Find where the given text appears and provide that cell's center as (x, y) coordinate. 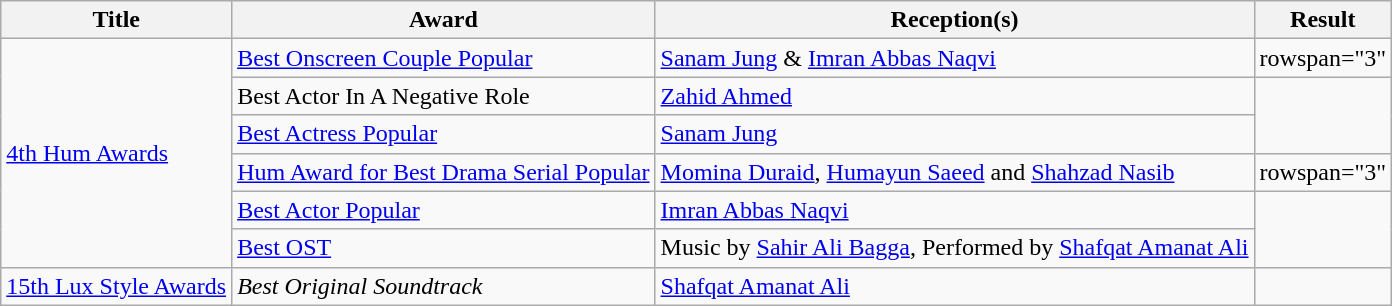
Imran Abbas Naqvi (954, 210)
Best Actress Popular (444, 134)
Best OST (444, 248)
Reception(s) (954, 20)
Award (444, 20)
Best Original Soundtrack (444, 286)
Shafqat Amanat Ali (954, 286)
Sanam Jung (954, 134)
Momina Duraid, Humayun Saeed and Shahzad Nasib (954, 172)
15th Lux Style Awards (116, 286)
Best Actor Popular (444, 210)
Best Onscreen Couple Popular (444, 58)
Title (116, 20)
Sanam Jung & Imran Abbas Naqvi (954, 58)
Best Actor In A Negative Role (444, 96)
Music by Sahir Ali Bagga, Performed by Shafqat Amanat Ali (954, 248)
Hum Award for Best Drama Serial Popular (444, 172)
4th Hum Awards (116, 153)
Zahid Ahmed (954, 96)
Result (1323, 20)
